Find where the given text appears and provide that cell's center as [X, Y] coordinate. 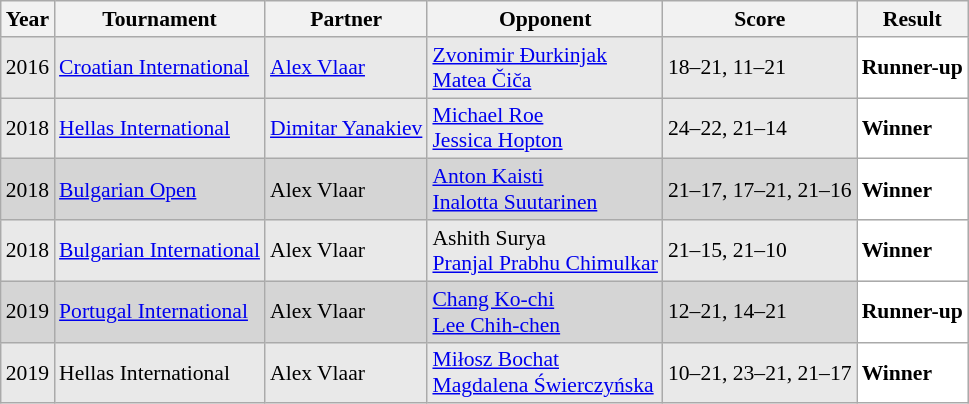
Opponent [545, 19]
Ashith Surya Pranjal Prabhu Chimulkar [545, 250]
Dimitar Yanakiev [346, 128]
Year [28, 19]
24–22, 21–14 [760, 128]
Partner [346, 19]
21–15, 21–10 [760, 250]
Miłosz Bochat Magdalena Świerczyńska [545, 372]
Croatian International [160, 68]
Portugal International [160, 312]
10–21, 23–21, 21–17 [760, 372]
Michael Roe Jessica Hopton [545, 128]
Zvonimir Đurkinjak Matea Čiča [545, 68]
Chang Ko-chi Lee Chih-chen [545, 312]
Result [912, 19]
Bulgarian Open [160, 190]
2016 [28, 68]
Bulgarian International [160, 250]
12–21, 14–21 [760, 312]
Anton Kaisti Inalotta Suutarinen [545, 190]
Tournament [160, 19]
21–17, 17–21, 21–16 [760, 190]
18–21, 11–21 [760, 68]
Score [760, 19]
